From the cell containing the given text, extract its center point as [x, y] coordinate. 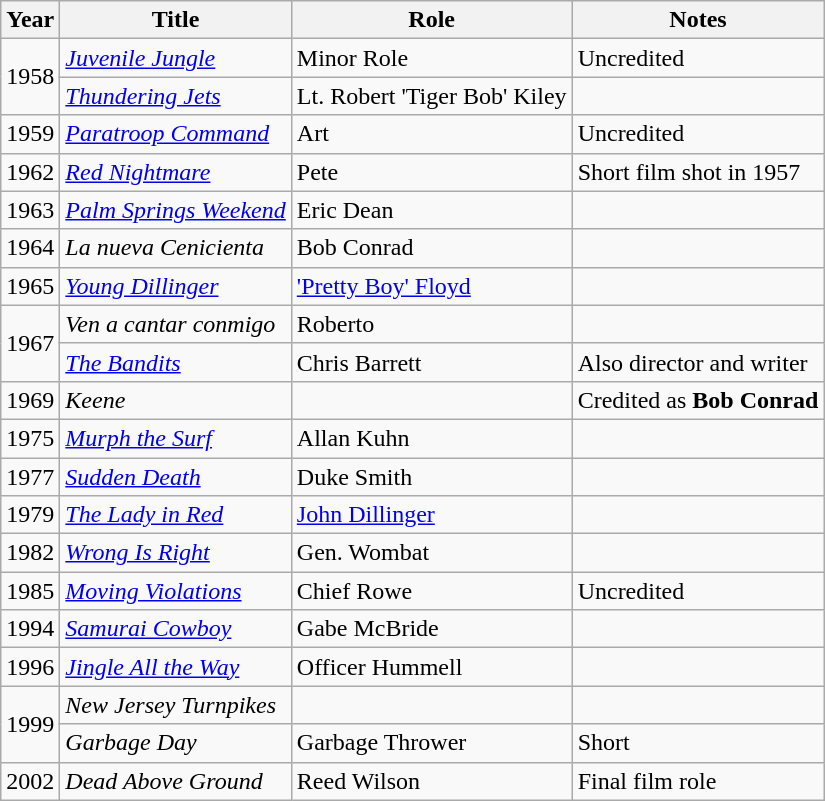
Juvenile Jungle [176, 58]
Garbage Thrower [432, 743]
Also director and writer [698, 362]
Title [176, 20]
1962 [30, 172]
Short [698, 743]
Minor Role [432, 58]
Thundering Jets [176, 96]
Red Nightmare [176, 172]
Short film shot in 1957 [698, 172]
The Bandits [176, 362]
1959 [30, 134]
Gen. Wombat [432, 553]
Gabe McBride [432, 629]
Roberto [432, 324]
La nueva Cenicienta [176, 248]
1975 [30, 438]
Ven a cantar conmigo [176, 324]
Allan Kuhn [432, 438]
Young Dillinger [176, 286]
Credited as Bob Conrad [698, 400]
1967 [30, 343]
Paratroop Command [176, 134]
Keene [176, 400]
Bob Conrad [432, 248]
Wrong Is Right [176, 553]
The Lady in Red [176, 515]
Notes [698, 20]
Samurai Cowboy [176, 629]
1979 [30, 515]
1963 [30, 210]
Reed Wilson [432, 781]
Final film role [698, 781]
1999 [30, 724]
Officer Hummell [432, 667]
1982 [30, 553]
1964 [30, 248]
Chief Rowe [432, 591]
1969 [30, 400]
Garbage Day [176, 743]
1996 [30, 667]
Sudden Death [176, 477]
Role [432, 20]
Chris Barrett [432, 362]
1958 [30, 77]
2002 [30, 781]
Year [30, 20]
Duke Smith [432, 477]
John Dillinger [432, 515]
Moving Violations [176, 591]
Pete [432, 172]
'Pretty Boy' Floyd [432, 286]
1985 [30, 591]
Jingle All the Way [176, 667]
Lt. Robert 'Tiger Bob' Kiley [432, 96]
Eric Dean [432, 210]
Palm Springs Weekend [176, 210]
1965 [30, 286]
Dead Above Ground [176, 781]
New Jersey Turnpikes [176, 705]
Art [432, 134]
1977 [30, 477]
Murph the Surf [176, 438]
1994 [30, 629]
